Capture the cell that displays the provided text and extract its [x, y] central coordinate. 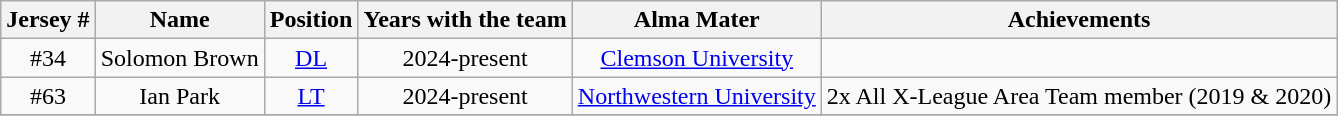
Name [180, 20]
Clemson University [696, 58]
Northwestern University [696, 96]
2x All X-League Area Team member (2019 & 2020) [1078, 96]
LT [311, 96]
Jersey # [48, 20]
Position [311, 20]
Years with the team [465, 20]
Achievements [1078, 20]
DL [311, 58]
Ian Park [180, 96]
#63 [48, 96]
#34 [48, 58]
Alma Mater [696, 20]
Solomon Brown [180, 58]
